For the text-containing cell, return its midpoint in [x, y] coordinate format. 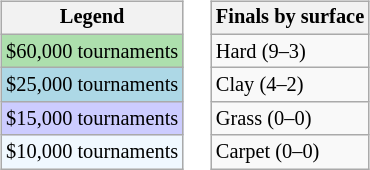
$60,000 tournaments [92, 51]
Clay (4–2) [290, 85]
Carpet (0–0) [290, 152]
$15,000 tournaments [92, 119]
Hard (9–3) [290, 51]
Grass (0–0) [290, 119]
$25,000 tournaments [92, 85]
Legend [92, 18]
Finals by surface [290, 18]
$10,000 tournaments [92, 152]
